Return [x, y] of the center of cell containing provided text 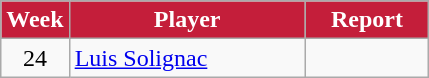
24 [35, 58]
Report [367, 20]
Player [187, 20]
Week [35, 20]
Luis Solignac [187, 58]
